Capture the cell that displays the provided text and extract its [x, y] central coordinate. 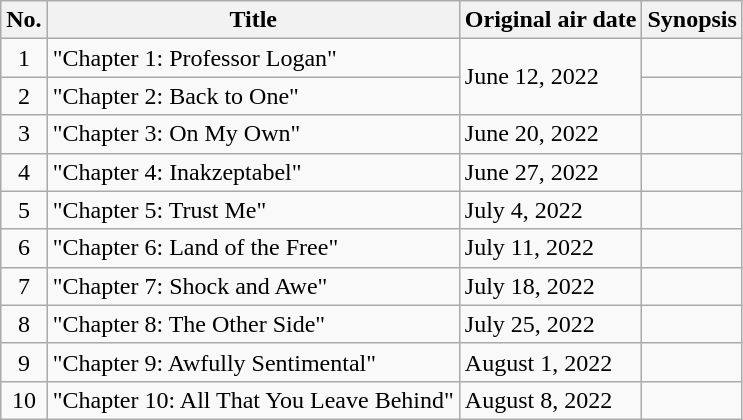
9 [24, 362]
July 18, 2022 [550, 286]
July 11, 2022 [550, 248]
5 [24, 210]
3 [24, 134]
"Chapter 2: Back to One" [253, 96]
August 8, 2022 [550, 400]
No. [24, 20]
"Chapter 4: Inakzeptabel" [253, 172]
"Chapter 5: Trust Me" [253, 210]
Synopsis [692, 20]
10 [24, 400]
June 20, 2022 [550, 134]
"Chapter 3: On My Own" [253, 134]
"Chapter 1: Professor Logan" [253, 58]
June 12, 2022 [550, 77]
2 [24, 96]
8 [24, 324]
7 [24, 286]
Title [253, 20]
1 [24, 58]
"Chapter 6: Land of the Free" [253, 248]
"Chapter 7: Shock and Awe" [253, 286]
"Chapter 10: All That You Leave Behind" [253, 400]
"Chapter 8: The Other Side" [253, 324]
August 1, 2022 [550, 362]
4 [24, 172]
July 4, 2022 [550, 210]
"Chapter 9: Awfully Sentimental" [253, 362]
Original air date [550, 20]
6 [24, 248]
June 27, 2022 [550, 172]
July 25, 2022 [550, 324]
